Pinpoint the cell where the given text exists, returning its [x, y] midpoint coordinate. 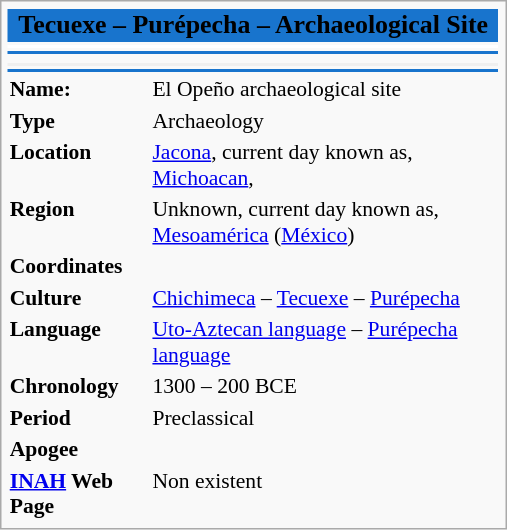
Language [78, 342]
1300 – 200 BCE [324, 386]
Location [78, 165]
Apogee [78, 449]
Period [78, 417]
Chronology [78, 386]
Region [78, 222]
INAH Web Page [78, 493]
Coordinates [78, 266]
Type [78, 120]
El Opeño archaeological site [324, 89]
Name: [78, 89]
Non existent [324, 493]
Jacona, current day known as, Michoacan, [324, 165]
Uto-Aztecan language – Purépecha language [324, 342]
Culture [78, 297]
Preclassical [324, 417]
Chichimeca – Tecuexe – Purépecha [324, 297]
Archaeology [324, 120]
Unknown, current day known as, Mesoamérica (México) [324, 222]
Tecuexe – Purépecha – Archaeological Site [253, 26]
